Capture the cell that displays the provided text and extract its [x, y] central coordinate. 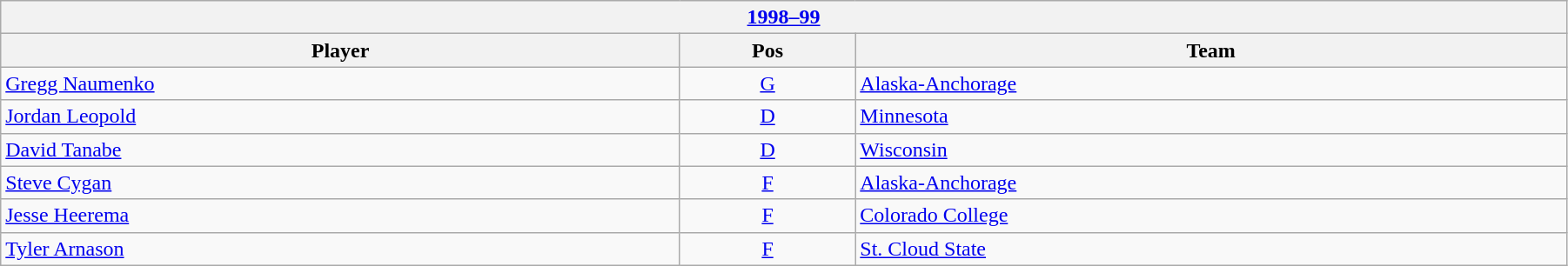
Jesse Heerema [341, 216]
Gregg Naumenko [341, 83]
Wisconsin [1211, 150]
1998–99 [784, 17]
G [767, 83]
Jordan Leopold [341, 116]
Steve Cygan [341, 183]
Player [341, 50]
David Tanabe [341, 150]
Colorado College [1211, 216]
Team [1211, 50]
St. Cloud State [1211, 249]
Minnesota [1211, 116]
Pos [767, 50]
Tyler Arnason [341, 249]
